Scan for the cell matching the given text and deliver its (X, Y) coordinate at center. 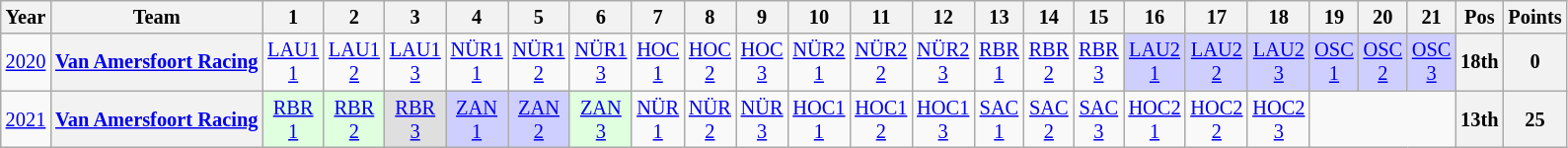
NÜR13 (600, 62)
Year (26, 17)
HOC23 (1279, 119)
17 (1216, 17)
LAU22 (1216, 62)
21 (1431, 17)
3 (415, 17)
25 (1534, 119)
OSC2 (1383, 62)
LAU12 (354, 62)
NÜR23 (943, 62)
NÜR12 (539, 62)
15 (1098, 17)
SAC2 (1049, 119)
10 (819, 17)
NÜR1 (657, 119)
SAC1 (999, 119)
ZAN3 (600, 119)
SAC3 (1098, 119)
LAU21 (1155, 62)
NÜR11 (478, 62)
8 (710, 17)
2020 (26, 62)
18 (1279, 17)
NÜR22 (880, 62)
HOC12 (880, 119)
Team (156, 17)
2021 (26, 119)
12 (943, 17)
ZAN1 (478, 119)
LAU23 (1279, 62)
HOC13 (943, 119)
18th (1479, 62)
5 (539, 17)
HOC1 (657, 62)
OSC1 (1334, 62)
6 (600, 17)
OSC3 (1431, 62)
Points (1534, 17)
NÜR21 (819, 62)
11 (880, 17)
2 (354, 17)
7 (657, 17)
NÜR3 (762, 119)
13 (999, 17)
19 (1334, 17)
1 (293, 17)
ZAN2 (539, 119)
HOC11 (819, 119)
Pos (1479, 17)
13th (1479, 119)
HOC22 (1216, 119)
HOC21 (1155, 119)
20 (1383, 17)
4 (478, 17)
HOC3 (762, 62)
9 (762, 17)
HOC2 (710, 62)
LAU11 (293, 62)
16 (1155, 17)
0 (1534, 62)
14 (1049, 17)
NÜR2 (710, 119)
LAU13 (415, 62)
